Capture the cell that displays the provided text and extract its (X, Y) central coordinate. 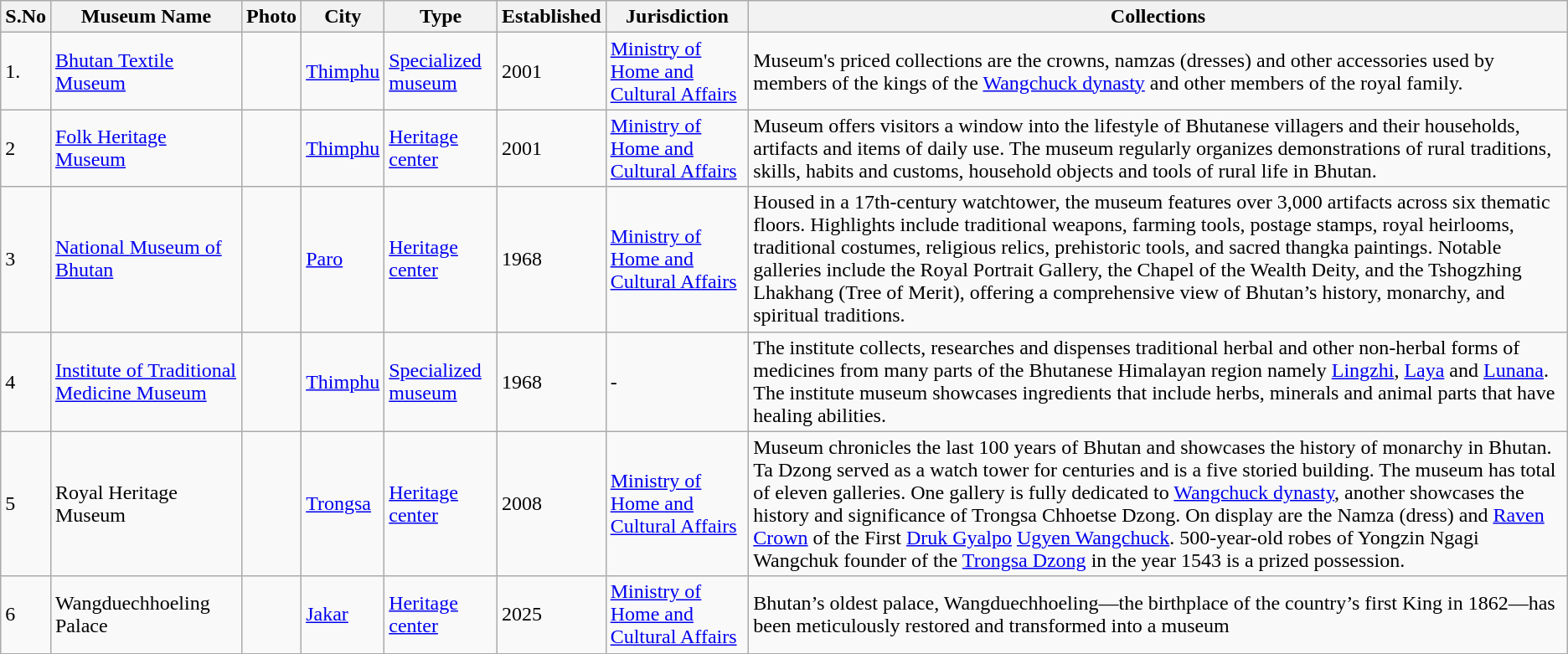
National Museum of Bhutan (146, 260)
Established (551, 17)
- (677, 382)
2025 (551, 615)
Photo (271, 17)
S.No (26, 17)
Collections (1158, 17)
Museum Name (146, 17)
City (343, 17)
4 (26, 382)
Jakar (343, 615)
Royal Heritage Museum (146, 504)
Jurisdiction (677, 17)
Folk Heritage Museum (146, 148)
Institute of Traditional Medicine Museum (146, 382)
Wangduechhoeling Palace (146, 615)
Paro (343, 260)
Trongsa (343, 504)
Type (441, 17)
Bhutan Textile Museum (146, 71)
1. (26, 71)
6 (26, 615)
5 (26, 504)
2 (26, 148)
3 (26, 260)
2008 (551, 504)
